Capture the cell that displays the provided text and extract its (X, Y) central coordinate. 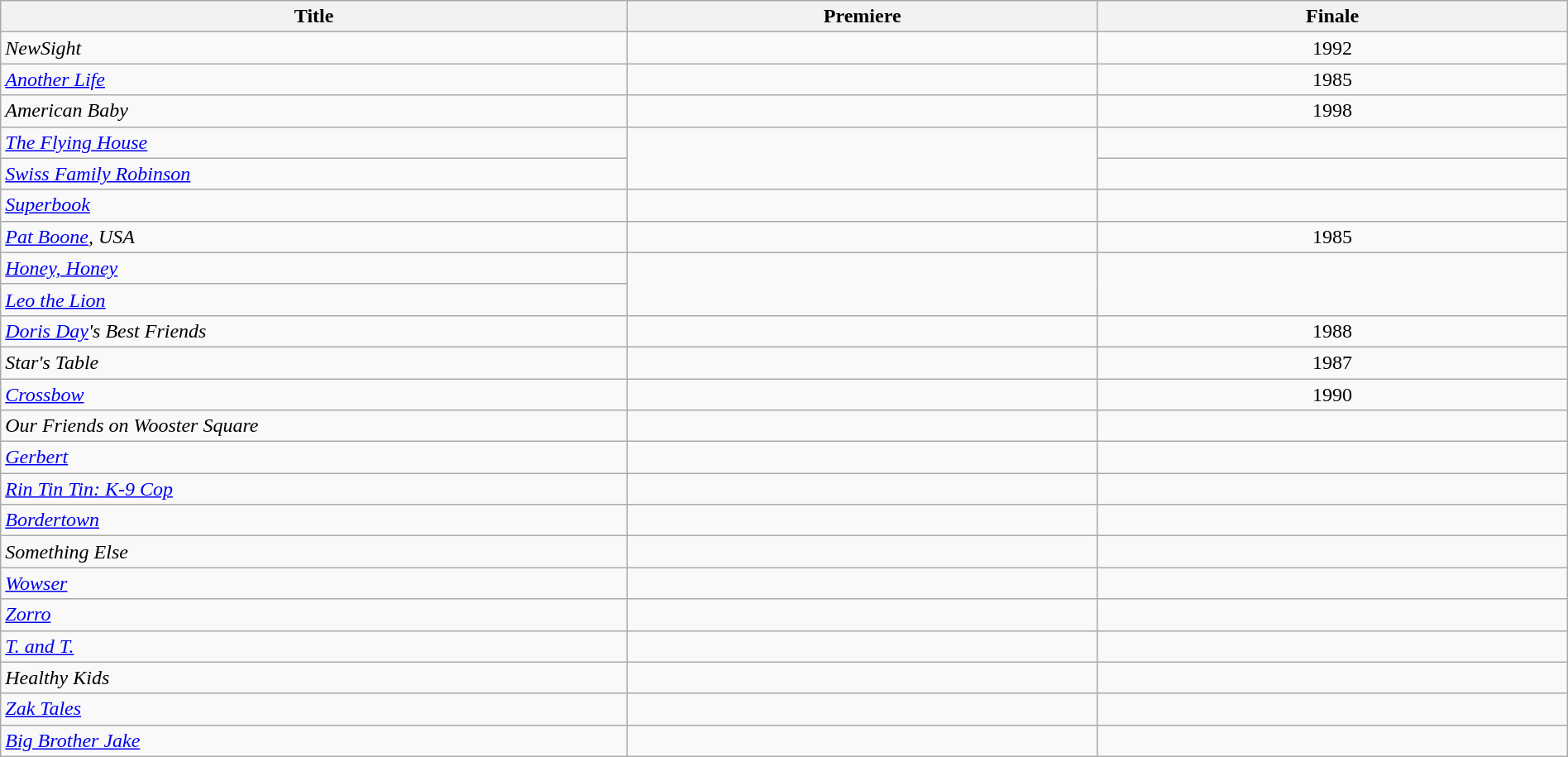
Leo the Lion (314, 299)
T. and T. (314, 646)
Zak Tales (314, 709)
1990 (1332, 395)
Crossbow (314, 395)
Bordertown (314, 520)
Doris Day's Best Friends (314, 331)
Star's Table (314, 362)
Healthy Kids (314, 678)
Title (314, 17)
1988 (1332, 331)
Premiere (863, 17)
Swiss Family Robinson (314, 174)
Superbook (314, 205)
1998 (1332, 111)
Zorro (314, 615)
Gerbert (314, 458)
Rin Tin Tin: K-9 Cop (314, 489)
1992 (1332, 48)
Something Else (314, 552)
American Baby (314, 111)
1987 (1332, 362)
Finale (1332, 17)
Pat Boone, USA (314, 237)
Our Friends on Wooster Square (314, 426)
The Flying House (314, 142)
Wowser (314, 583)
Another Life (314, 79)
Honey, Honey (314, 268)
NewSight (314, 48)
Big Brother Jake (314, 740)
